Determine the (x, y) coordinate at the center of the cell enclosing the given text.  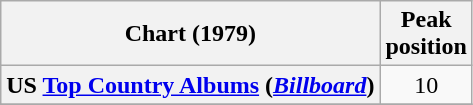
10 (426, 85)
Chart (1979) (190, 34)
US Top Country Albums (Billboard) (190, 85)
Peakposition (426, 34)
